Pinpoint the cell where the given text exists, returning its (x, y) midpoint coordinate. 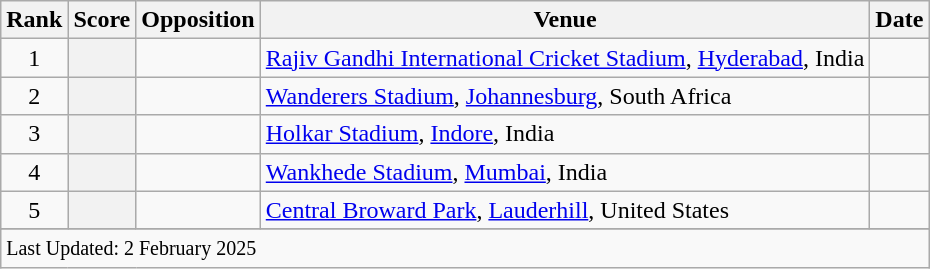
2 (34, 96)
Opposition (198, 20)
Rank (34, 20)
Score (102, 20)
3 (34, 134)
Venue (565, 20)
5 (34, 210)
Holkar Stadium, Indore, India (565, 134)
1 (34, 58)
4 (34, 172)
Date (900, 20)
Central Broward Park, Lauderhill, United States (565, 210)
Rajiv Gandhi International Cricket Stadium, Hyderabad, India (565, 58)
Last Updated: 2 February 2025 (465, 248)
Wanderers Stadium, Johannesburg, South Africa (565, 96)
Wankhede Stadium, Mumbai, India (565, 172)
